Return [x, y] of the center of cell containing provided text 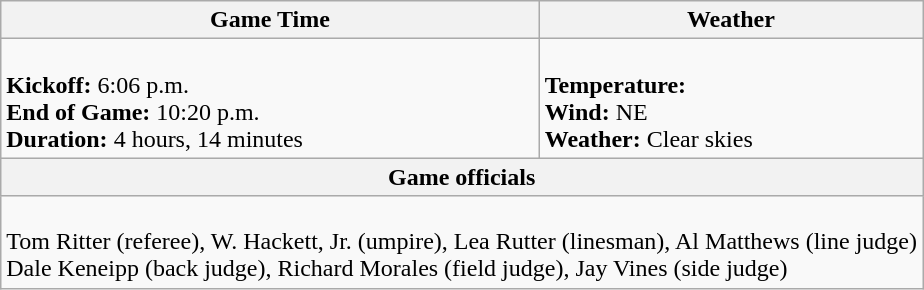
Temperature: Wind: NE Weather: Clear skies [730, 98]
Game Time [270, 20]
Kickoff: 6:06 p.m. End of Game: 10:20 p.m. Duration: 4 hours, 14 minutes [270, 98]
Weather [730, 20]
Game officials [462, 177]
